Return the (x, y) coordinate for the center point of the cell that contains the specified text.  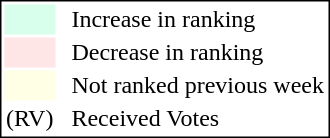
Received Votes (198, 119)
(RV) (29, 119)
Not ranked previous week (198, 85)
Increase in ranking (198, 19)
Decrease in ranking (198, 53)
